Return [x, y] of the center of cell containing provided text 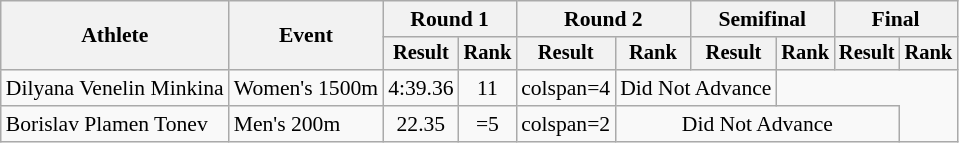
Athlete [115, 36]
colspan=2 [566, 124]
colspan=4 [566, 88]
Final [896, 19]
Event [306, 36]
22.35 [420, 124]
Semifinal [762, 19]
Round 2 [603, 19]
Dilyana Venelin Minkina [115, 88]
Men's 200m [306, 124]
4:39.36 [420, 88]
11 [488, 88]
Women's 1500m [306, 88]
Borislav Plamen Tonev [115, 124]
=5 [488, 124]
Round 1 [450, 19]
